Pinpoint the cell where the given text exists, returning its [x, y] midpoint coordinate. 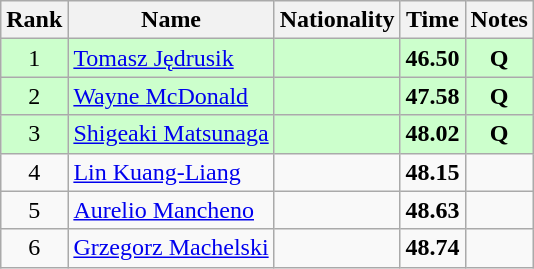
46.50 [432, 58]
Grzegorz Machelski [171, 248]
Time [432, 20]
Wayne McDonald [171, 96]
48.15 [432, 172]
6 [34, 248]
Lin Kuang-Liang [171, 172]
Nationality [337, 20]
Rank [34, 20]
Aurelio Mancheno [171, 210]
3 [34, 134]
48.74 [432, 248]
Notes [499, 20]
48.63 [432, 210]
2 [34, 96]
48.02 [432, 134]
Shigeaki Matsunaga [171, 134]
Tomasz Jędrusik [171, 58]
1 [34, 58]
Name [171, 20]
5 [34, 210]
4 [34, 172]
47.58 [432, 96]
